Search for the cell housing the specified text and yield its [x, y] center coordinate. 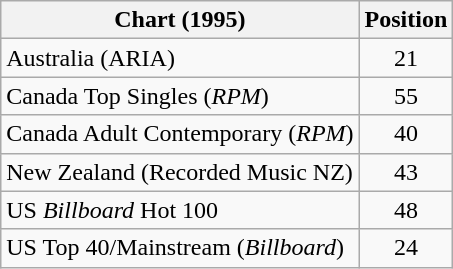
New Zealand (Recorded Music NZ) [180, 172]
US Billboard Hot 100 [180, 210]
21 [406, 58]
US Top 40/Mainstream (Billboard) [180, 248]
24 [406, 248]
Chart (1995) [180, 20]
43 [406, 172]
Canada Adult Contemporary (RPM) [180, 134]
Canada Top Singles (RPM) [180, 96]
Australia (ARIA) [180, 58]
40 [406, 134]
48 [406, 210]
Position [406, 20]
55 [406, 96]
